Return the (x, y) coordinate for the center point of the cell that contains the specified text.  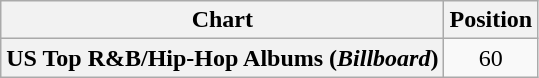
Chart (222, 20)
60 (491, 58)
Position (491, 20)
US Top R&B/Hip-Hop Albums (Billboard) (222, 58)
